Pinpoint the cell where the given text exists, returning its [X, Y] midpoint coordinate. 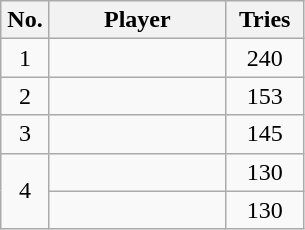
145 [264, 134]
4 [26, 191]
Player [137, 20]
153 [264, 96]
No. [26, 20]
240 [264, 58]
2 [26, 96]
3 [26, 134]
Tries [264, 20]
1 [26, 58]
